Provide the (X, Y) coordinate of the cell's center where the given text is located.  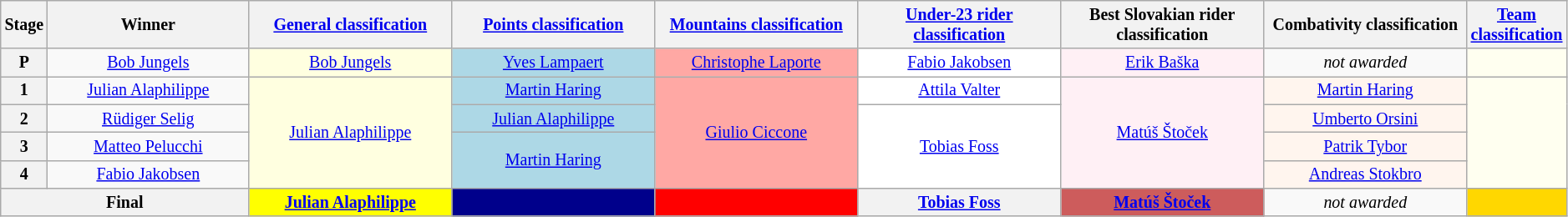
General classification (351, 25)
Giulio Ciccone (757, 133)
Team classification (1517, 25)
1 (24, 90)
Patrik Tybor (1365, 147)
Mountains classification (757, 25)
Erik Baška (1163, 63)
2 (24, 119)
4 (24, 174)
Yves Lampaert (553, 63)
Christophe Laporte (757, 63)
Combativity classification (1365, 25)
Winner (149, 25)
Final (125, 202)
Rüdiger Selig (149, 119)
P (24, 63)
3 (24, 147)
Matteo Pelucchi (149, 147)
Best Slovakian rider classification (1163, 25)
Under-23 rider classification (959, 25)
Attila Valter (959, 90)
Umberto Orsini (1365, 119)
Andreas Stokbro (1365, 174)
Points classification (553, 25)
Stage (24, 25)
